Detect which cell encompasses the target text, then output its (X, Y) center coordinate. 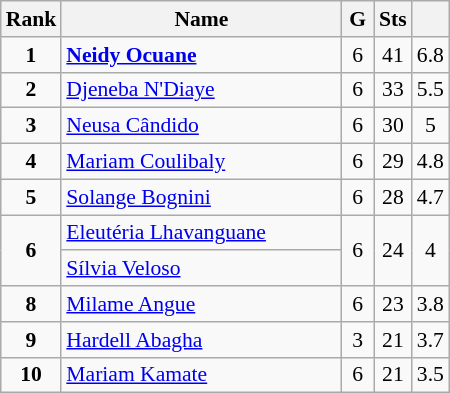
33 (393, 90)
3.8 (430, 304)
24 (393, 250)
3.7 (430, 340)
4.8 (430, 162)
5.5 (430, 90)
G (358, 19)
4.7 (430, 197)
1 (32, 55)
Mariam Kamate (201, 375)
Solange Bognini (201, 197)
Sts (393, 19)
Milame Angue (201, 304)
Name (201, 19)
Rank (32, 19)
28 (393, 197)
Hardell Abagha (201, 340)
Eleutéria Lhavanguane (201, 233)
Neusa Cândido (201, 126)
Djeneba N'Diaye (201, 90)
23 (393, 304)
10 (32, 375)
Sílvia Veloso (201, 269)
6.8 (430, 55)
Mariam Coulibaly (201, 162)
Neidy Ocuane (201, 55)
8 (32, 304)
41 (393, 55)
29 (393, 162)
30 (393, 126)
2 (32, 90)
9 (32, 340)
3.5 (430, 375)
